Pinpoint the cell where the given text exists, returning its [x, y] midpoint coordinate. 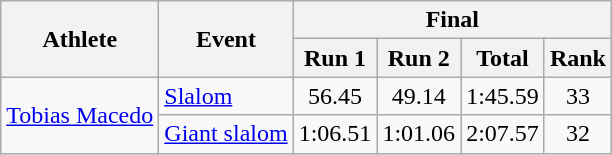
33 [578, 96]
Slalom [226, 96]
1:06.51 [335, 134]
Total [503, 58]
1:01.06 [419, 134]
2:07.57 [503, 134]
Giant slalom [226, 134]
Athlete [80, 39]
49.14 [419, 96]
Run 2 [419, 58]
Final [452, 20]
Tobias Macedo [80, 115]
Event [226, 39]
Rank [578, 58]
Run 1 [335, 58]
32 [578, 134]
56.45 [335, 96]
1:45.59 [503, 96]
